Return the (X, Y) coordinate for the center point of the cell that contains the specified text.  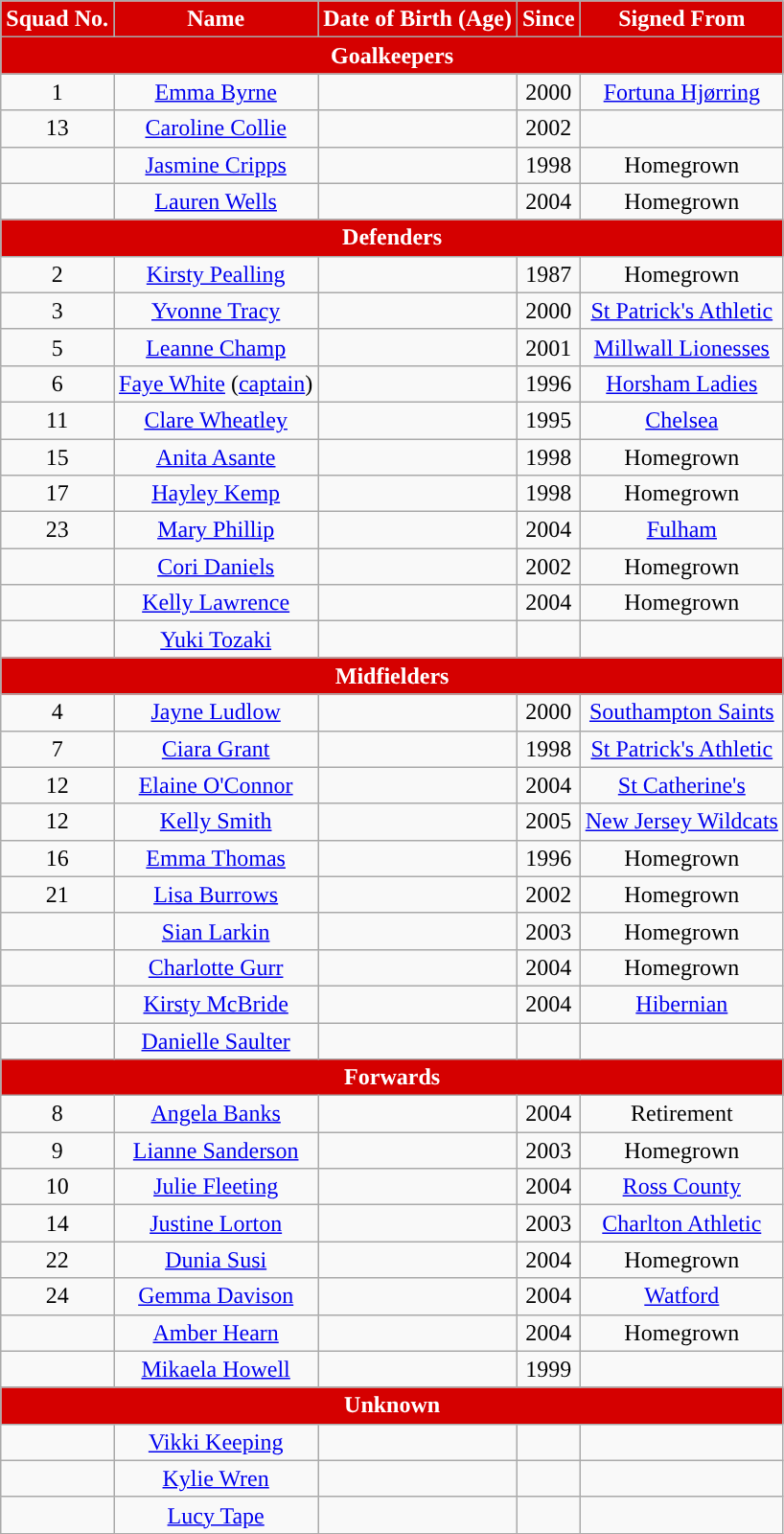
14 (58, 1223)
Jasmine Cripps (217, 165)
Hibernian (681, 1004)
Watford (681, 1296)
9 (58, 1150)
5 (58, 347)
2005 (548, 822)
2 (58, 274)
Mary Phillip (217, 530)
Unknown (393, 1406)
Name (217, 19)
Yuki Tozaki (217, 639)
1 (58, 92)
Date of Birth (Age) (418, 19)
15 (58, 457)
17 (58, 494)
Mikaela Howell (217, 1369)
Danielle Saulter (217, 1040)
Dunia Susi (217, 1260)
New Jersey Wildcats (681, 822)
Angela Banks (217, 1114)
Signed From (681, 19)
Charlotte Gurr (217, 967)
Midfielders (393, 676)
7 (58, 749)
Gemma Davison (217, 1296)
23 (58, 530)
Cori Daniels (217, 567)
Faye White (captain) (217, 383)
1995 (548, 420)
Since (548, 19)
Lianne Sanderson (217, 1150)
10 (58, 1187)
Goalkeepers (393, 56)
Justine Lorton (217, 1223)
16 (58, 858)
Vikki Keeping (217, 1442)
Anita Asante (217, 457)
Sian Larkin (217, 931)
Retirement (681, 1114)
Kelly Lawrence (217, 603)
1999 (548, 1369)
13 (58, 128)
4 (58, 712)
Leanne Champ (217, 347)
Millwall Lionesses (681, 347)
Fortuna Hjørring (681, 92)
Lisa Burrows (217, 895)
Kirsty Pealling (217, 274)
Yvonne Tracy (217, 311)
Julie Fleeting (217, 1187)
Hayley Kemp (217, 494)
3 (58, 311)
Ross County (681, 1187)
Kelly Smith (217, 822)
21 (58, 895)
Emma Thomas (217, 858)
1987 (548, 274)
Jayne Ludlow (217, 712)
Emma Byrne (217, 92)
8 (58, 1114)
24 (58, 1296)
Ciara Grant (217, 749)
Chelsea (681, 420)
Elaine O'Connor (217, 785)
6 (58, 383)
Southampton Saints (681, 712)
Defenders (393, 238)
Lucy Tape (217, 1515)
St Catherine's (681, 785)
Kirsty McBride (217, 1004)
Kylie Wren (217, 1478)
Fulham (681, 530)
Forwards (393, 1078)
Amber Hearn (217, 1333)
Caroline Collie (217, 128)
Squad No. (58, 19)
Horsham Ladies (681, 383)
Lauren Wells (217, 201)
Charlton Athletic (681, 1223)
2001 (548, 347)
22 (58, 1260)
Clare Wheatley (217, 420)
11 (58, 420)
